From the cell containing the given text, extract its center point as (x, y) coordinate. 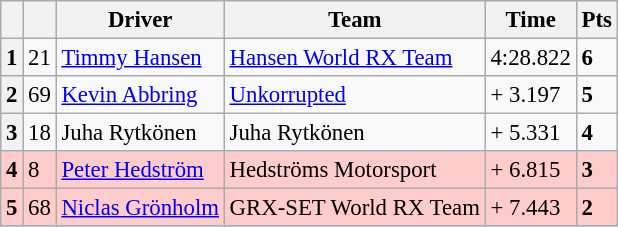
1 (12, 58)
69 (40, 95)
Team (354, 20)
Kevin Abbring (140, 95)
4:28.822 (530, 58)
Timmy Hansen (140, 58)
Driver (140, 20)
+ 6.815 (530, 170)
Time (530, 20)
Unkorrupted (354, 95)
Hansen World RX Team (354, 58)
Hedströms Motorsport (354, 170)
Peter Hedström (140, 170)
21 (40, 58)
+ 3.197 (530, 95)
6 (596, 58)
GRX-SET World RX Team (354, 208)
Niclas Grönholm (140, 208)
Pts (596, 20)
18 (40, 133)
68 (40, 208)
8 (40, 170)
+ 5.331 (530, 133)
+ 7.443 (530, 208)
